Detect which cell encompasses the target text, then output its (X, Y) center coordinate. 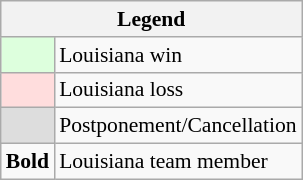
Bold (28, 162)
Louisiana loss (178, 90)
Louisiana win (178, 55)
Legend (152, 19)
Postponement/Cancellation (178, 126)
Louisiana team member (178, 162)
